Detect which cell encompasses the target text, then output its [x, y] center coordinate. 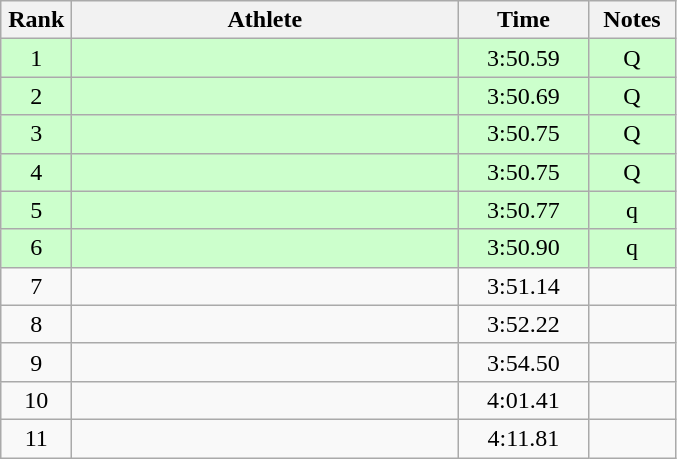
3:50.77 [524, 210]
5 [36, 210]
3:51.14 [524, 286]
4 [36, 172]
3:52.22 [524, 324]
11 [36, 438]
3:50.69 [524, 96]
Rank [36, 20]
1 [36, 58]
10 [36, 400]
6 [36, 248]
9 [36, 362]
3:54.50 [524, 362]
Athlete [265, 20]
3 [36, 134]
2 [36, 96]
8 [36, 324]
3:50.90 [524, 248]
4:01.41 [524, 400]
3:50.59 [524, 58]
7 [36, 286]
Notes [632, 20]
Time [524, 20]
4:11.81 [524, 438]
